Provide the (x, y) coordinate of the cell's center where the given text is located.  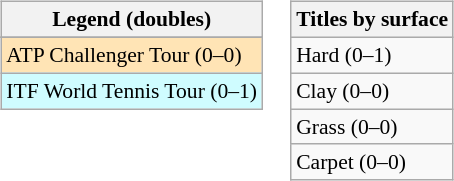
ATP Challenger Tour (0–0) (132, 55)
Titles by surface (372, 20)
ITF World Tennis Tour (0–1) (132, 91)
Legend (doubles) (132, 20)
Hard (0–1) (372, 55)
Carpet (0–0) (372, 162)
Clay (0–0) (372, 91)
Grass (0–0) (372, 127)
